Output the (x, y) coordinate of the center of the cell containing the given text.  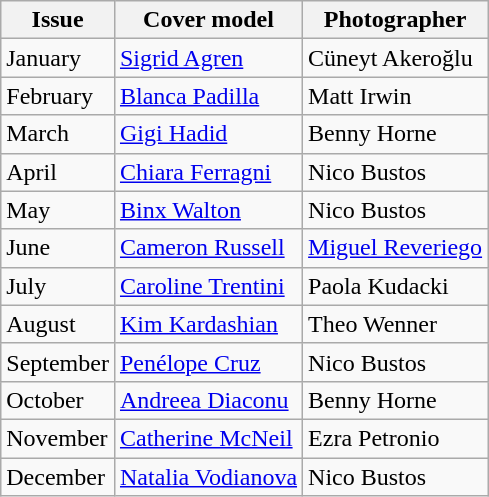
April (58, 172)
Issue (58, 20)
Cover model (208, 20)
Miguel Reveriego (396, 248)
January (58, 58)
Kim Kardashian (208, 324)
December (58, 477)
June (58, 248)
February (58, 96)
Chiara Ferragni (208, 172)
Gigi Hadid (208, 134)
October (58, 400)
September (58, 362)
Binx Walton (208, 210)
Sigrid Agren (208, 58)
Caroline Trentini (208, 286)
July (58, 286)
Blanca Padilla (208, 96)
Ezra Petronio (396, 438)
Photographer (396, 20)
Cameron Russell (208, 248)
November (58, 438)
May (58, 210)
Penélope Cruz (208, 362)
March (58, 134)
August (58, 324)
Matt Irwin (396, 96)
Cüneyt Akeroğlu (396, 58)
Andreea Diaconu (208, 400)
Paola Kudacki (396, 286)
Theo Wenner (396, 324)
Natalia Vodianova (208, 477)
Catherine McNeil (208, 438)
